Find where the given text appears and provide that cell's center as (X, Y) coordinate. 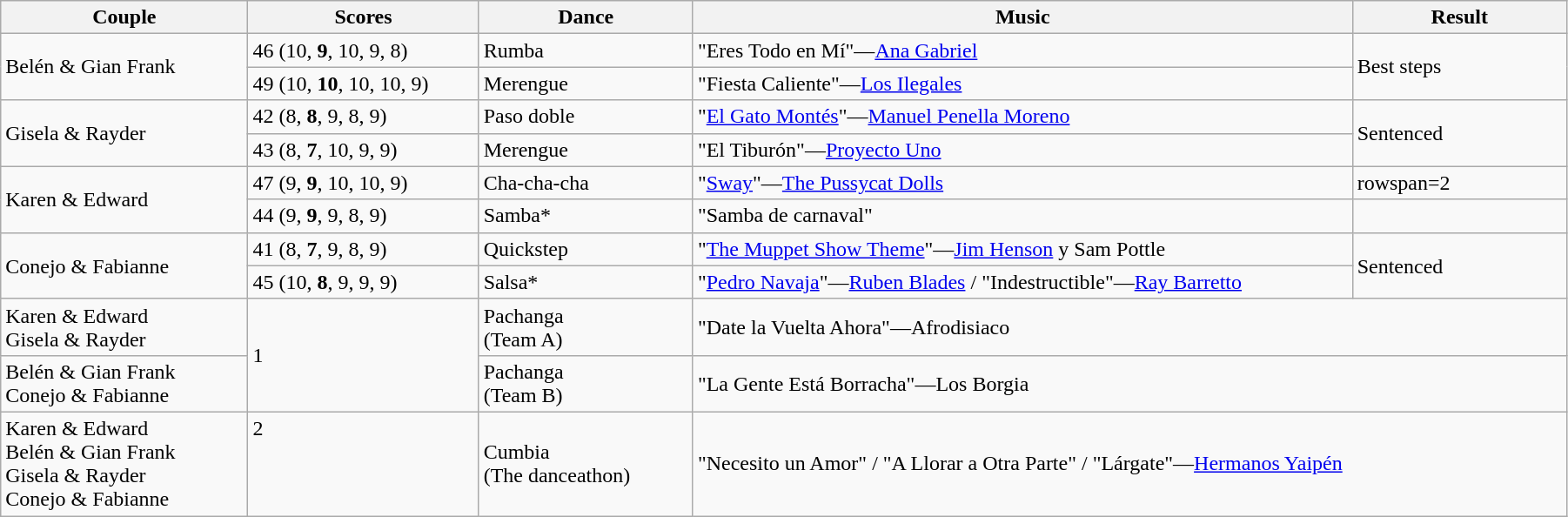
Dance (586, 17)
43 (8, 7, 10, 9, 9) (364, 150)
Pachanga(Team A) (586, 327)
"La Gente Está Borracha"—Los Borgia (1129, 383)
41 (8, 7, 9, 8, 9) (364, 249)
"Date la Vuelta Ahora"—Afrodisiaco (1129, 327)
Cumbia(The danceathon) (586, 463)
Scores (364, 17)
47 (9, 9, 10, 10, 9) (364, 183)
Result (1459, 17)
"The Muppet Show Theme"—Jim Henson y Sam Pottle (1022, 249)
Paso doble (586, 117)
Rumba (586, 50)
Samba* (586, 216)
"Fiesta Caliente"—Los Ilegales (1022, 84)
"Eres Todo en Mí"—Ana Gabriel (1022, 50)
"El Tiburón"—Proyecto Uno (1022, 150)
Cha-cha-cha (586, 183)
Conejo & Fabianne (124, 265)
"Samba de carnaval" (1022, 216)
Pachanga(Team B) (586, 383)
Music (1022, 17)
"Necesito un Amor" / "A Llorar a Otra Parte" / "Lárgate"—Hermanos Yaipén (1129, 463)
"Pedro Navaja"—Ruben Blades / "Indestructible"—Ray Barretto (1022, 282)
Quickstep (586, 249)
Belén & Gian Frank (124, 67)
Best steps (1459, 67)
46 (10, 9, 10, 9, 8) (364, 50)
Salsa* (586, 282)
Karen & EdwardBelén & Gian FrankGisela & RayderConejo & Fabianne (124, 463)
44 (9, 9, 9, 8, 9) (364, 216)
rowspan=2 (1459, 183)
2 (364, 463)
Gisela & Rayder (124, 133)
49 (10, 10, 10, 10, 9) (364, 84)
"El Gato Montés"—Manuel Penella Moreno (1022, 117)
Couple (124, 17)
42 (8, 8, 9, 8, 9) (364, 117)
45 (10, 8, 9, 9, 9) (364, 282)
1 (364, 355)
Karen & EdwardGisela & Rayder (124, 327)
Karen & Edward (124, 199)
"Sway"—The Pussycat Dolls (1022, 183)
Belén & Gian FrankConejo & Fabianne (124, 383)
